Locate the cell with the specified text and output its (x, y) center coordinate. 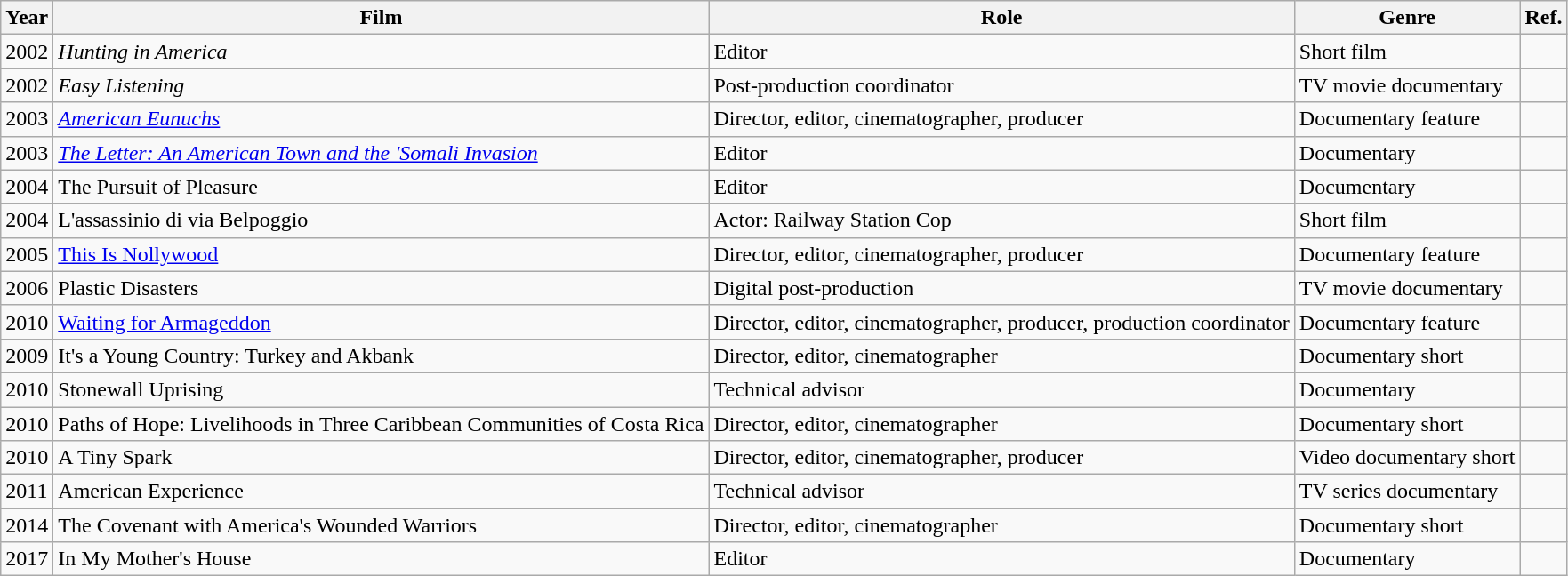
2017 (27, 559)
Year (27, 18)
2009 (27, 356)
The Covenant with America's Wounded Warriors (381, 525)
The Pursuit of Pleasure (381, 187)
Waiting for Armageddon (381, 322)
Actor: Railway Station Cop (1001, 220)
This Is Nollywood (381, 254)
In My Mother's House (381, 559)
Paths of Hope: Livelihoods in Three Caribbean Communities of Costa Rica (381, 424)
A Tiny Spark (381, 458)
Genre (1407, 18)
Ref. (1544, 18)
2005 (27, 254)
Digital post-production (1001, 288)
Easy Listening (381, 85)
2014 (27, 525)
2006 (27, 288)
American Experience (381, 492)
Film (381, 18)
L'assassinio di via Belpoggio (381, 220)
Plastic Disasters (381, 288)
Stonewall Uprising (381, 389)
Role (1001, 18)
American Eunuchs (381, 119)
The Letter: An American Town and the 'Somali Invasion (381, 153)
Director, editor, cinematographer, producer, production coordinator (1001, 322)
2011 (27, 492)
It's a Young Country: Turkey and Akbank (381, 356)
TV series documentary (1407, 492)
Post-production coordinator (1001, 85)
Video documentary short (1407, 458)
Hunting in America (381, 52)
